Locate the cell with the specified text and output its [x, y] center coordinate. 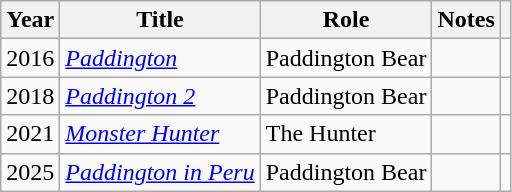
Paddington 2 [160, 96]
Year [30, 20]
The Hunter [346, 134]
Notes [466, 20]
Title [160, 20]
2021 [30, 134]
2018 [30, 96]
Role [346, 20]
2016 [30, 58]
Paddington [160, 58]
Monster Hunter [160, 134]
2025 [30, 172]
Paddington in Peru [160, 172]
